Provide the (x, y) coordinate of the cell's center where the given text is located.  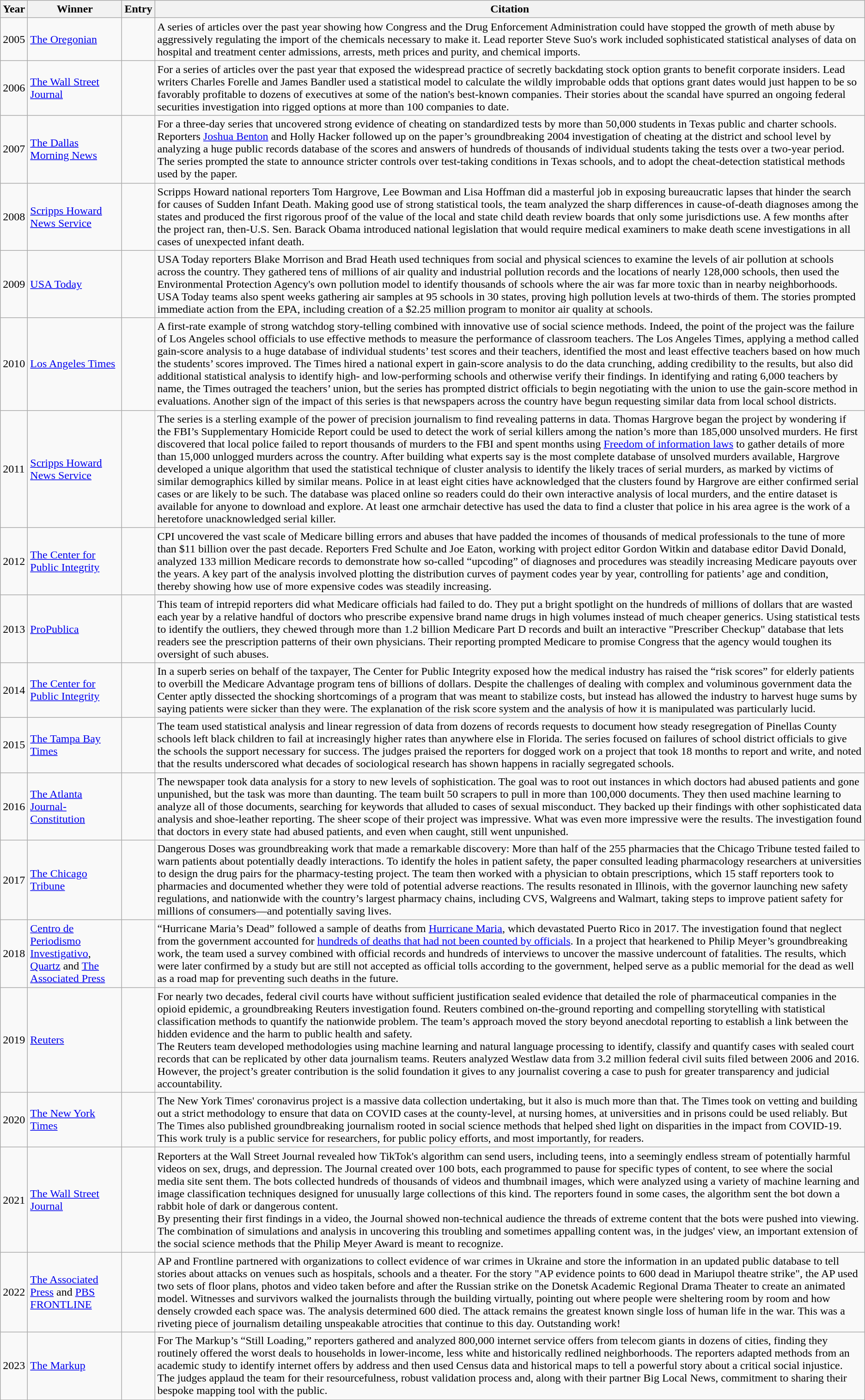
Centro de Periodismo Investigativo, Quartz and The Associated Press (75, 954)
The Chicago Tribune (75, 880)
2006 (14, 88)
2010 (14, 364)
ProPublica (75, 629)
2008 (14, 217)
2022 (14, 1292)
Los Angeles Times (75, 364)
Reuters (75, 1040)
2007 (14, 149)
2021 (14, 1200)
2011 (14, 469)
2015 (14, 745)
Citation (510, 9)
2005 (14, 39)
The Oregonian (75, 39)
The Atlanta Journal-Constitution (75, 806)
2023 (14, 1366)
Winner (75, 9)
2017 (14, 880)
The Dallas Morning News (75, 149)
2013 (14, 629)
The Associated Press and PBS FRONTLINE (75, 1292)
USA Today (75, 284)
2020 (14, 1120)
2012 (14, 561)
The Markup (75, 1366)
2018 (14, 954)
Entry (139, 9)
Year (14, 9)
2009 (14, 284)
The Tampa Bay Times (75, 745)
2019 (14, 1040)
2014 (14, 690)
2016 (14, 806)
The New York Times (75, 1120)
